Provide the (X, Y) coordinate of the cell's center where the given text is located.  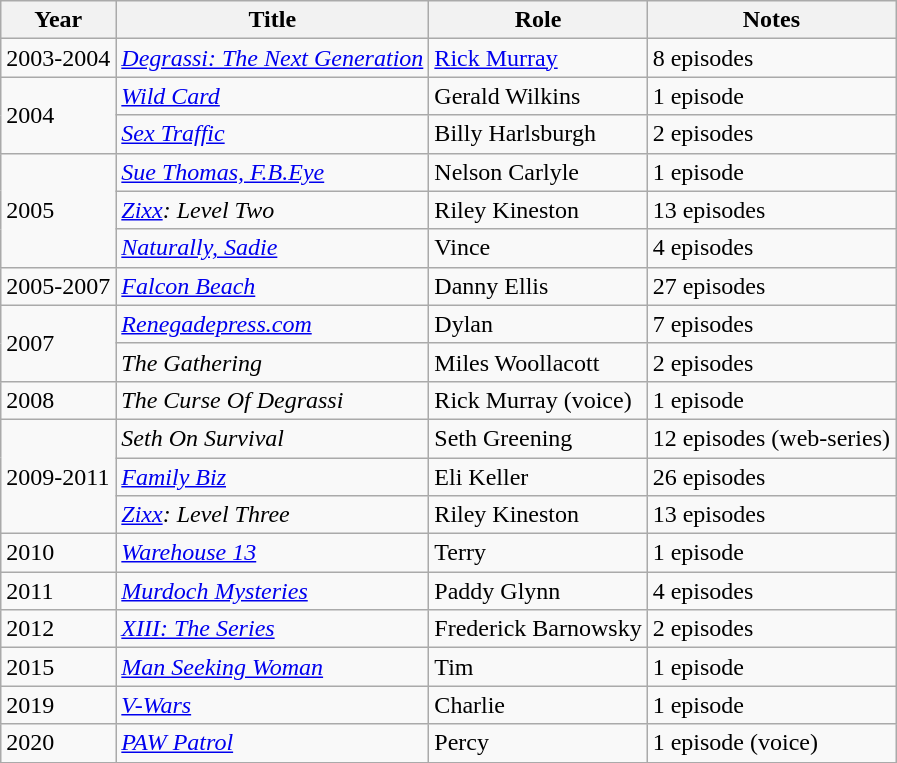
Rick Murray (voice) (538, 400)
Dylan (538, 324)
Gerald Wilkins (538, 96)
26 episodes (771, 477)
Paddy Glynn (538, 591)
XIII: The Series (272, 629)
Wild Card (272, 96)
2003-2004 (58, 58)
Sue Thomas, F.B.Eye (272, 172)
The Gathering (272, 362)
Family Biz (272, 477)
2012 (58, 629)
27 episodes (771, 286)
Title (272, 20)
Eli Keller (538, 477)
Terry (538, 553)
Renegadepress.com (272, 324)
2009-2011 (58, 476)
2005 (58, 210)
2008 (58, 400)
Seth Greening (538, 438)
Danny Ellis (538, 286)
Nelson Carlyle (538, 172)
Role (538, 20)
Zixx: Level Three (272, 515)
12 episodes (web-series) (771, 438)
7 episodes (771, 324)
Frederick Barnowsky (538, 629)
2011 (58, 591)
Notes (771, 20)
Miles Woollacott (538, 362)
2020 (58, 743)
Rick Murray (538, 58)
Murdoch Mysteries (272, 591)
Warehouse 13 (272, 553)
Sex Traffic (272, 134)
Percy (538, 743)
Man Seeking Woman (272, 667)
2004 (58, 115)
Charlie (538, 705)
Degrassi: The Next Generation (272, 58)
2019 (58, 705)
Seth On Survival (272, 438)
1 episode (voice) (771, 743)
2007 (58, 343)
V-Wars (272, 705)
Zixx: Level Two (272, 210)
2010 (58, 553)
Falcon Beach (272, 286)
Billy Harlsburgh (538, 134)
Naturally, Sadie (272, 248)
2015 (58, 667)
Vince (538, 248)
Tim (538, 667)
Year (58, 20)
8 episodes (771, 58)
PAW Patrol (272, 743)
2005-2007 (58, 286)
The Curse Of Degrassi (272, 400)
